Capture the cell that displays the provided text and extract its (x, y) central coordinate. 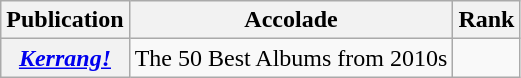
Publication (65, 20)
The 50 Best Albums from 2010s (291, 58)
Accolade (291, 20)
Kerrang! (65, 58)
Rank (486, 20)
